For the text-containing cell, return its midpoint in (X, Y) coordinate format. 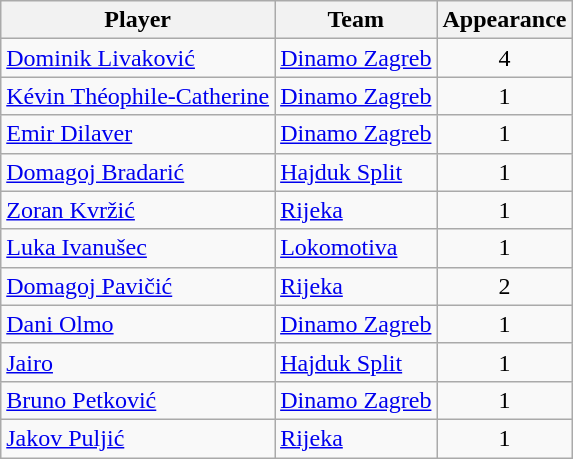
Zoran Kvržić (138, 210)
Dominik Livaković (138, 58)
Domagoj Pavičić (138, 286)
Kévin Théophile-Catherine (138, 96)
4 (504, 58)
Jakov Puljić (138, 438)
2 (504, 286)
Emir Dilaver (138, 134)
Dani Olmo (138, 324)
Lokomotiva (356, 248)
Domagoj Bradarić (138, 172)
Team (356, 20)
Bruno Petković (138, 400)
Player (138, 20)
Appearance (504, 20)
Jairo (138, 362)
Luka Ivanušec (138, 248)
